Identify which cell holds the provided text, then report its (X, Y) central coordinate. 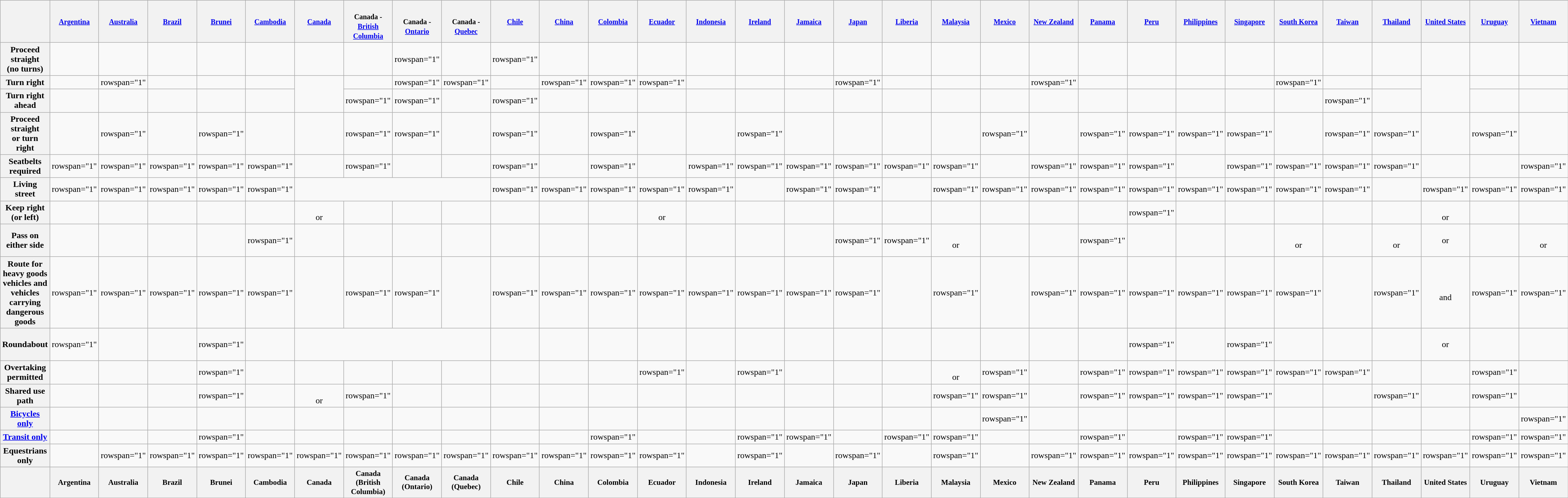
Canada -Ontario (417, 21)
Route for heavy goods vehicles and vehicles carrying dangerous goods (25, 292)
Turn rightahead (25, 100)
Pass oneither side (25, 240)
Proceedstraight(no turns) (25, 59)
Canada -Quebec (466, 21)
Roundabout (25, 344)
Proceedstraightor turn right (25, 133)
and (1445, 292)
Overtakingpermitted (25, 372)
Equestrians only (25, 456)
Canada(Ontario) (417, 482)
Turn right (25, 82)
Keep right(or left) (25, 212)
Living street (25, 189)
Shared use path (25, 395)
Seatbelts required (25, 166)
Bicycles only (25, 419)
Canada(British Columbia) (368, 482)
Transit only (25, 437)
Canada(Quebec) (466, 482)
Canada -British Columbia (368, 21)
